Detect which cell encompasses the target text, then output its [X, Y] center coordinate. 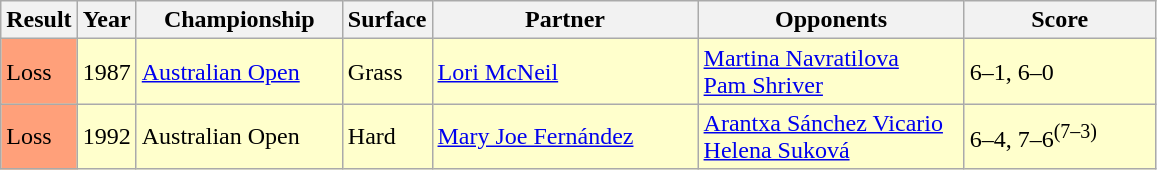
Mary Joe Fernández [565, 136]
Martina Navratilova Pam Shriver [831, 72]
1992 [106, 136]
1987 [106, 72]
Surface [387, 20]
Championship [239, 20]
6–4, 7–6(7–3) [1060, 136]
Lori McNeil [565, 72]
Hard [387, 136]
Arantxa Sánchez Vicario Helena Suková [831, 136]
Partner [565, 20]
Result [39, 20]
6–1, 6–0 [1060, 72]
Opponents [831, 20]
Score [1060, 20]
Year [106, 20]
Grass [387, 72]
